Find where the given text appears and provide that cell's center as (X, Y) coordinate. 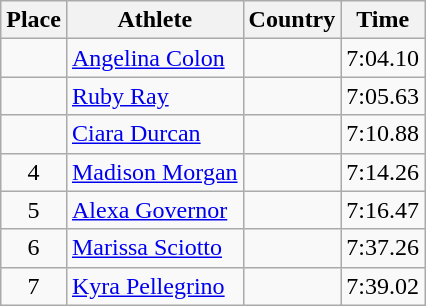
Athlete (154, 20)
Madison Morgan (154, 172)
7:10.88 (383, 134)
5 (34, 210)
Ciara Durcan (154, 134)
6 (34, 248)
7:05.63 (383, 96)
7:37.26 (383, 248)
Place (34, 20)
Marissa Sciotto (154, 248)
Time (383, 20)
4 (34, 172)
Angelina Colon (154, 58)
Ruby Ray (154, 96)
7:16.47 (383, 210)
7 (34, 286)
Alexa Governor (154, 210)
7:14.26 (383, 172)
7:39.02 (383, 286)
Country (292, 20)
7:04.10 (383, 58)
Kyra Pellegrino (154, 286)
